From the cell containing the given text, extract its center point as (x, y) coordinate. 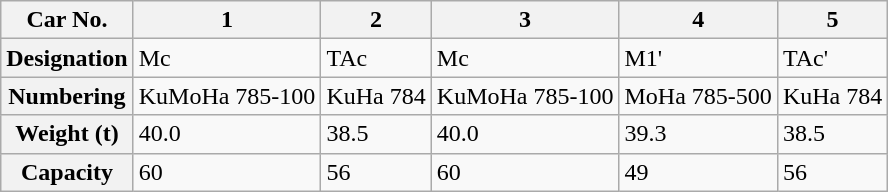
49 (698, 172)
1 (227, 20)
MoHa 785-500 (698, 96)
Numbering (67, 96)
Weight (t) (67, 134)
TAc (376, 58)
Designation (67, 58)
TAc' (832, 58)
3 (525, 20)
M1' (698, 58)
Capacity (67, 172)
39.3 (698, 134)
2 (376, 20)
5 (832, 20)
Car No. (67, 20)
4 (698, 20)
